From the cell containing the given text, extract its center point as (x, y) coordinate. 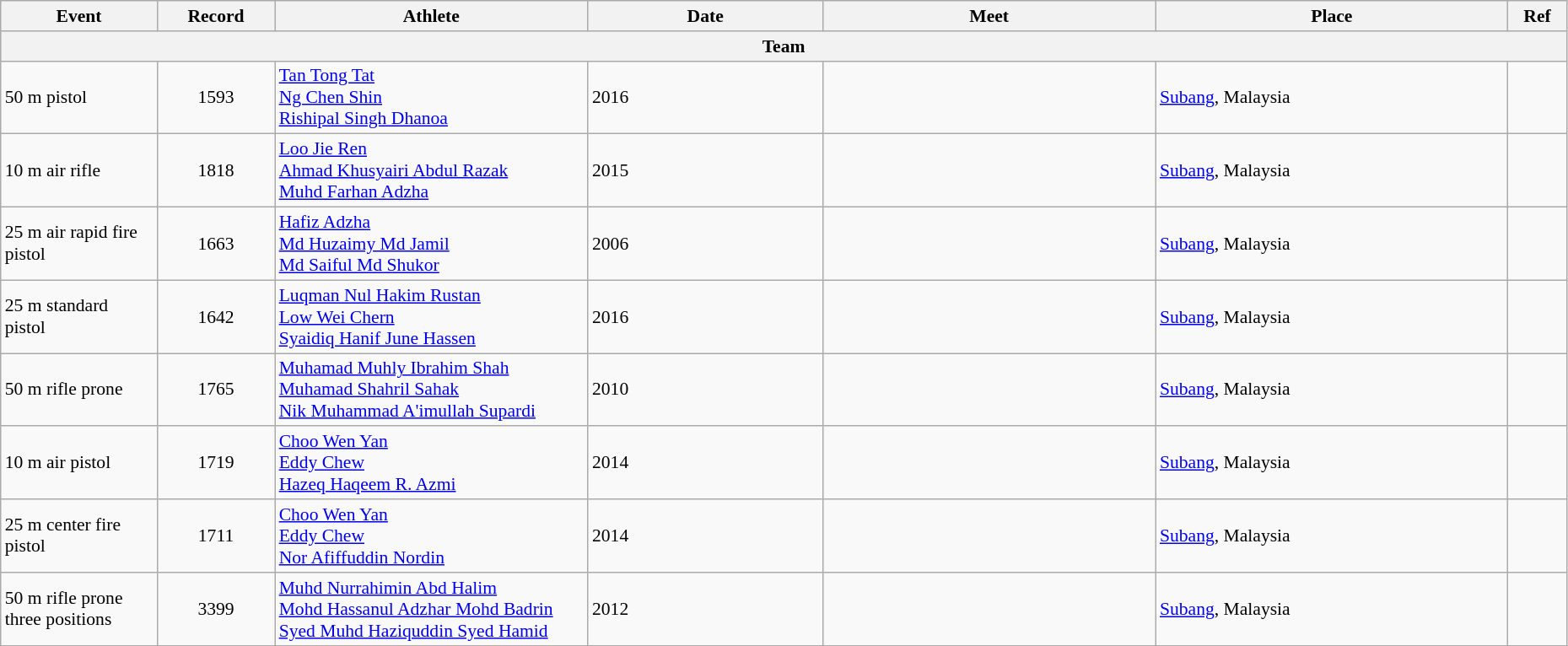
50 m pistol (79, 98)
1663 (216, 245)
Date (705, 16)
2010 (705, 390)
Tan Tong TatNg Chen ShinRishipal Singh Dhanoa (432, 98)
Hafiz AdzhaMd Huzaimy Md JamilMd Saiful Md Shukor (432, 245)
25 m standard pistol (79, 317)
Muhd Nurrahimin Abd HalimMohd Hassanul Adzhar Mohd BadrinSyed Muhd Haziquddin Syed Hamid (432, 609)
25 m air rapid fire pistol (79, 245)
Loo Jie RenAhmad Khusyairi Abdul RazakMuhd Farhan Adzha (432, 170)
2006 (705, 245)
Event (79, 16)
1642 (216, 317)
25 m center fire pistol (79, 536)
Record (216, 16)
Athlete (432, 16)
1719 (216, 464)
50 m rifle prone three positions (79, 609)
Choo Wen YanEddy ChewHazeq Haqeem R. Azmi (432, 464)
Team (784, 46)
2012 (705, 609)
1765 (216, 390)
Choo Wen YanEddy ChewNor Afiffuddin Nordin (432, 536)
Meet (989, 16)
1711 (216, 536)
50 m rifle prone (79, 390)
10 m air pistol (79, 464)
Ref (1538, 16)
1818 (216, 170)
3399 (216, 609)
Muhamad Muhly Ibrahim ShahMuhamad Shahril SahakNik Muhammad A'imullah Supardi (432, 390)
1593 (216, 98)
10 m air rifle (79, 170)
Place (1332, 16)
Luqman Nul Hakim RustanLow Wei ChernSyaidiq Hanif June Hassen (432, 317)
2015 (705, 170)
